Return the [X, Y] coordinate for the center point of the cell that contains the specified text.  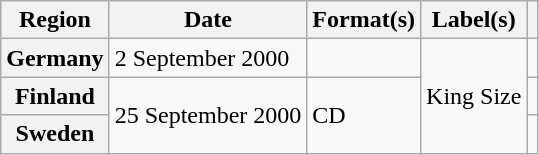
Format(s) [364, 20]
Germany [55, 58]
Label(s) [474, 20]
25 September 2000 [208, 115]
CD [364, 115]
Finland [55, 96]
Region [55, 20]
Sweden [55, 134]
Date [208, 20]
2 September 2000 [208, 58]
King Size [474, 96]
